Provide the [x, y] coordinate of the cell's center where the given text is located.  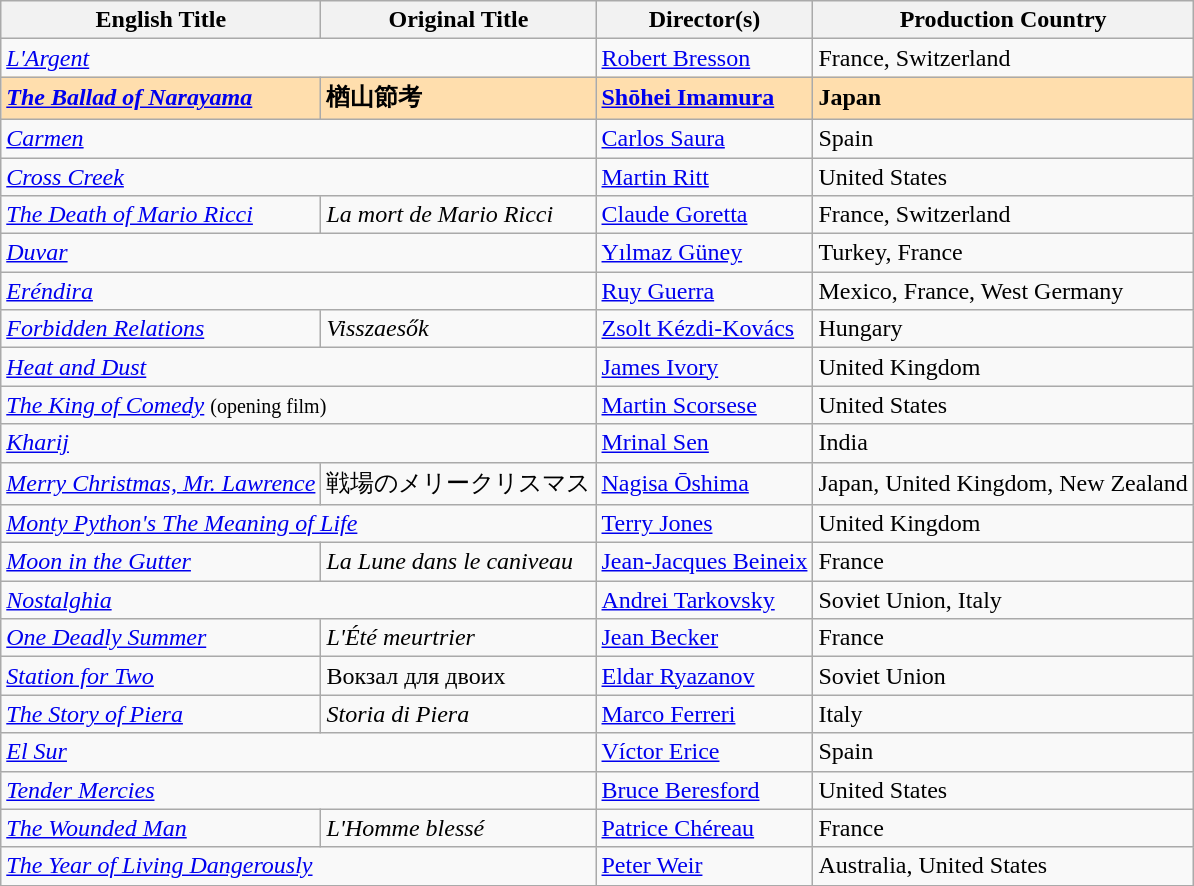
Víctor Erice [704, 752]
Director(s) [704, 20]
Martin Ritt [704, 177]
Production Country [1003, 20]
Moon in the Gutter [161, 562]
Eréndira [298, 291]
戦場のメリークリスマス [458, 484]
Forbidden Relations [161, 329]
The Ballad of Narayama [161, 98]
L'Homme blessé [458, 828]
Hungary [1003, 329]
Japan [1003, 98]
Australia, United States [1003, 866]
James Ivory [704, 367]
El Sur [298, 752]
Station for Two [161, 676]
Nagisa Ōshima [704, 484]
Heat and Dust [298, 367]
Martin Scorsese [704, 405]
Andrei Tarkovsky [704, 600]
Eldar Ryazanov [704, 676]
English Title [161, 20]
Carlos Saura [704, 138]
Carmen [298, 138]
Mexico, France, West Germany [1003, 291]
Visszaesők [458, 329]
La Lune dans le caniveau [458, 562]
L'Argent [298, 58]
Terry Jones [704, 524]
Mrinal Sen [704, 443]
Zsolt Kézdi-Kovács [704, 329]
The Story of Piera [161, 714]
Bruce Beresford [704, 790]
楢山節考 [458, 98]
L'Été meurtrier [458, 638]
Jean Becker [704, 638]
Kharij [298, 443]
Shōhei Imamura [704, 98]
Monty Python's The Meaning of Life [298, 524]
Merry Christmas, Mr. Lawrence [161, 484]
Japan, United Kingdom, New Zealand [1003, 484]
Ruy Guerra [704, 291]
La mort de Mario Ricci [458, 215]
Italy [1003, 714]
Storia di Piera [458, 714]
India [1003, 443]
The Death of Mario Ricci [161, 215]
Claude Goretta [704, 215]
Soviet Union [1003, 676]
Jean-Jacques Beineix [704, 562]
Yılmaz Güney [704, 253]
Original Title [458, 20]
The Year of Living Dangerously [298, 866]
Вокзал для двоих [458, 676]
The King of Comedy (opening film) [298, 405]
Soviet Union, Italy [1003, 600]
Turkey, France [1003, 253]
Nostalghia [298, 600]
The Wounded Man [161, 828]
Cross Creek [298, 177]
Duvar [298, 253]
One Deadly Summer [161, 638]
Tender Mercies [298, 790]
Marco Ferreri [704, 714]
Peter Weir [704, 866]
Patrice Chéreau [704, 828]
Robert Bresson [704, 58]
